Pinpoint the cell where the given text exists, returning its (X, Y) midpoint coordinate. 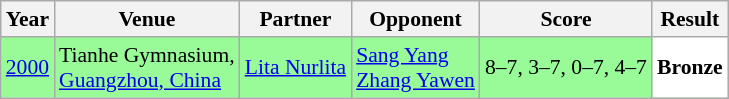
Year (28, 19)
Partner (296, 19)
Bronze (690, 68)
Venue (147, 19)
Tianhe Gymnasium,Guangzhou, China (147, 68)
Lita Nurlita (296, 68)
Result (690, 19)
8–7, 3–7, 0–7, 4–7 (566, 68)
Opponent (416, 19)
2000 (28, 68)
Sang Yang Zhang Yawen (416, 68)
Score (566, 19)
